Search for the cell housing the specified text and yield its (x, y) center coordinate. 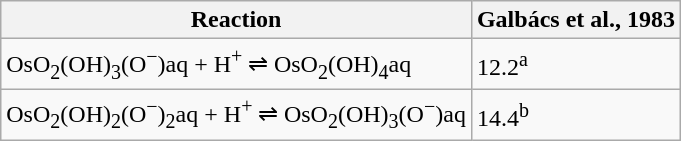
Reaction (236, 20)
OsO2(OH)3(O−)aq + H+ ⇌ OsO2(OH)4aq (236, 64)
14.4b (576, 116)
12.2a (576, 64)
Galbács et al., 1983 (576, 20)
OsO2(OH)2(O−)2aq + H+ ⇌ OsO2(OH)3(O−)aq (236, 116)
